Search for the cell housing the specified text and yield its (x, y) center coordinate. 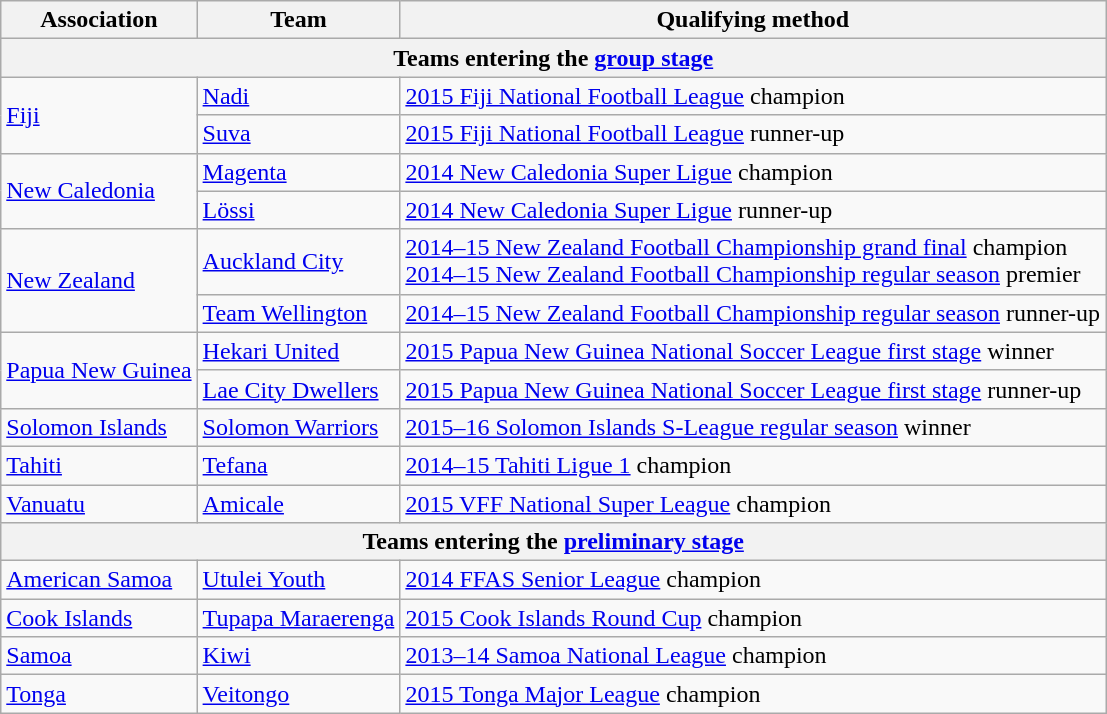
Hekari United (298, 351)
2014 New Caledonia Super Ligue runner-up (753, 210)
2015 Fiji National Football League champion (753, 96)
2015–16 Solomon Islands S-League regular season winner (753, 427)
Solomon Warriors (298, 427)
2015 Cook Islands Round Cup champion (753, 618)
2015 Tonga Major League champion (753, 694)
Lössi (298, 210)
2014–15 New Zealand Football Championship regular season runner-up (753, 313)
Kiwi (298, 656)
Association (99, 20)
Qualifying method (753, 20)
Solomon Islands (99, 427)
Samoa (99, 656)
Amicale (298, 503)
Nadi (298, 96)
2015 VFF National Super League champion (753, 503)
Cook Islands (99, 618)
Tahiti (99, 465)
Tupapa Maraerenga (298, 618)
Tefana (298, 465)
2014–15 New Zealand Football Championship grand final champion2014–15 New Zealand Football Championship regular season premier (753, 262)
2015 Papua New Guinea National Soccer League first stage runner-up (753, 389)
Team (298, 20)
Fiji (99, 115)
Lae City Dwellers (298, 389)
Magenta (298, 172)
2014–15 Tahiti Ligue 1 champion (753, 465)
2014 New Caledonia Super Ligue champion (753, 172)
American Samoa (99, 580)
New Caledonia (99, 191)
Teams entering the preliminary stage (554, 542)
2014 FFAS Senior League champion (753, 580)
Team Wellington (298, 313)
Tonga (99, 694)
Vanuatu (99, 503)
Utulei Youth (298, 580)
Suva (298, 134)
Papua New Guinea (99, 370)
2015 Papua New Guinea National Soccer League first stage winner (753, 351)
Veitongo (298, 694)
2015 Fiji National Football League runner-up (753, 134)
2013–14 Samoa National League champion (753, 656)
Auckland City (298, 262)
New Zealand (99, 280)
Teams entering the group stage (554, 58)
